Output the [x, y] coordinate of the center of the cell containing the given text.  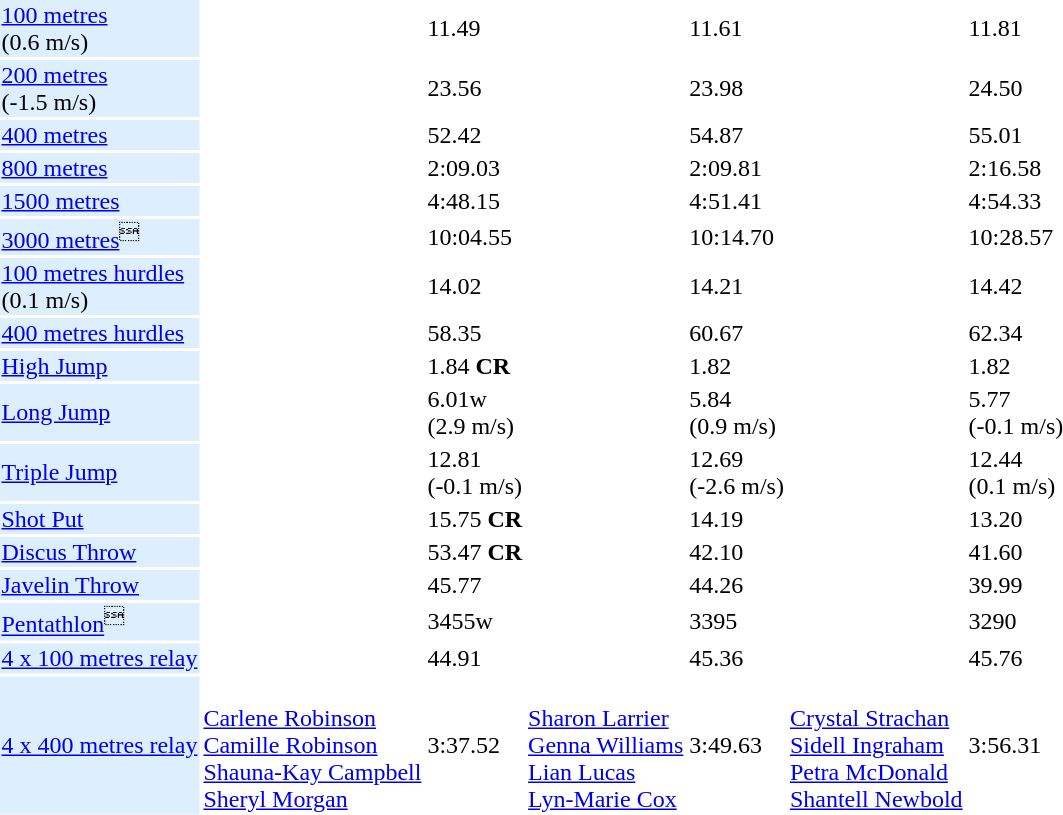
14.21 [737, 286]
44.26 [737, 585]
45.77 [475, 585]
Triple Jump [100, 472]
23.98 [737, 88]
44.91 [475, 658]
400 metres hurdles [100, 333]
6.01w (2.9 m/s) [475, 412]
23.56 [475, 88]
Shot Put [100, 519]
14.02 [475, 286]
42.10 [737, 552]
15.75 CR [475, 519]
11.49 [475, 28]
4:51.41 [737, 201]
10:14.70 [737, 237]
400 metres [100, 135]
3395 [737, 621]
2:09.81 [737, 168]
Javelin Throw [100, 585]
5.84 (0.9 m/s) [737, 412]
100 metres (0.6 m/s) [100, 28]
54.87 [737, 135]
58.35 [475, 333]
45.36 [737, 658]
1.82 [737, 366]
200 metres (-1.5 m/s) [100, 88]
100 metres hurdles (0.1 m/s) [100, 286]
Crystal Strachan Sidell Ingraham Petra McDonald Shantell Newbold [876, 745]
3000 metres [100, 237]
11.61 [737, 28]
Long Jump [100, 412]
Sharon Larrier Genna Williams Lian Lucas Lyn-Marie Cox [606, 745]
3:37.52 [475, 745]
60.67 [737, 333]
1500 metres [100, 201]
Discus Throw [100, 552]
1.84 CR [475, 366]
4 x 100 metres relay [100, 658]
12.69 (-2.6 m/s) [737, 472]
Carlene Robinson Camille Robinson Shauna-Kay Campbell Sheryl Morgan [312, 745]
Pentathlon [100, 621]
4 x 400 metres relay [100, 745]
10:04.55 [475, 237]
High Jump [100, 366]
3:49.63 [737, 745]
800 metres [100, 168]
12.81 (-0.1 m/s) [475, 472]
53.47 CR [475, 552]
2:09.03 [475, 168]
14.19 [737, 519]
4:48.15 [475, 201]
3455w [475, 621]
52.42 [475, 135]
